Extract the (x, y) coordinate from the center of the cell holding the provided text.  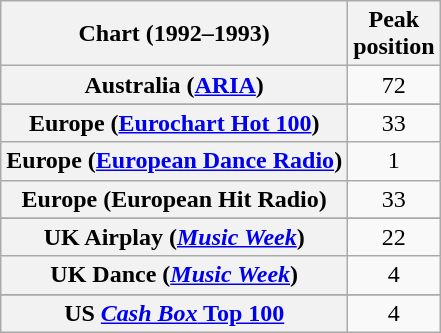
Australia (ARIA) (174, 85)
Peakposition (394, 34)
Europe (Eurochart Hot 100) (174, 123)
1 (394, 161)
72 (394, 85)
22 (394, 237)
US Cash Box Top 100 (174, 313)
Chart (1992–1993) (174, 34)
Europe (European Dance Radio) (174, 161)
UK Airplay (Music Week) (174, 237)
UK Dance (Music Week) (174, 275)
Europe (European Hit Radio) (174, 199)
